Extract the (x, y) coordinate from the center of the cell holding the provided text.  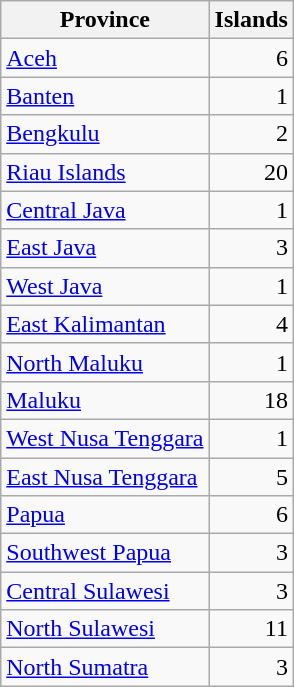
5 (251, 477)
Banten (105, 96)
2 (251, 134)
Central Java (105, 210)
18 (251, 400)
Province (105, 20)
Bengkulu (105, 134)
West Java (105, 286)
West Nusa Tenggara (105, 438)
Papua (105, 515)
East Nusa Tenggara (105, 477)
11 (251, 629)
4 (251, 324)
North Maluku (105, 362)
Aceh (105, 58)
North Sulawesi (105, 629)
East Kalimantan (105, 324)
North Sumatra (105, 667)
20 (251, 172)
Maluku (105, 400)
East Java (105, 248)
Southwest Papua (105, 553)
Central Sulawesi (105, 591)
Riau Islands (105, 172)
Islands (251, 20)
